Output the [x, y] coordinate of the center of the cell containing the given text.  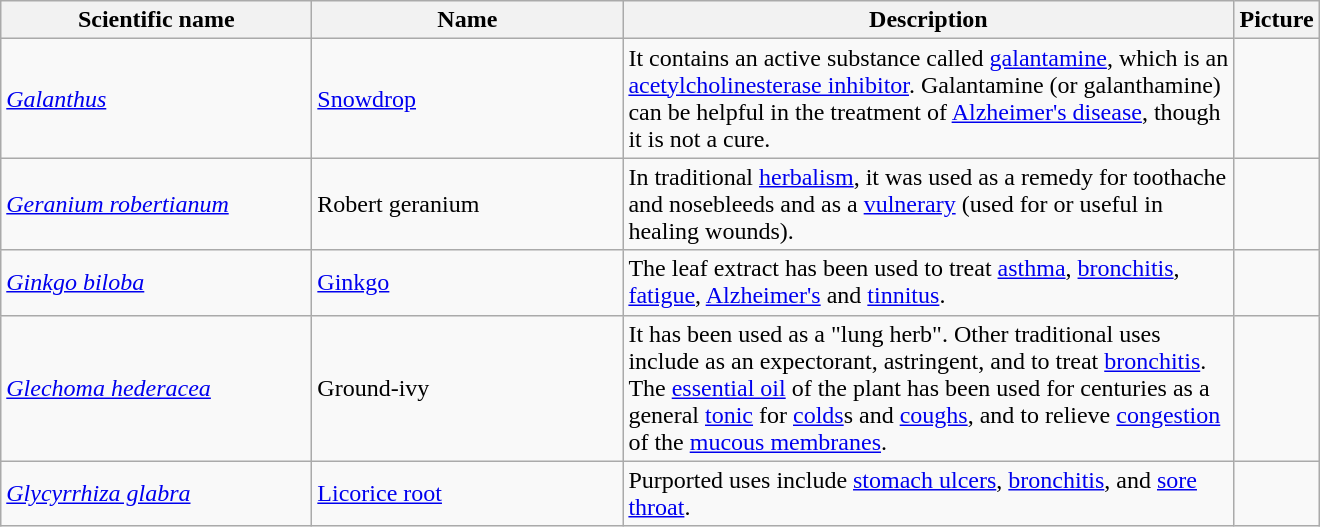
Ginkgo biloba [156, 282]
Geranium robertianum [156, 204]
Licorice root [468, 494]
Galanthus [156, 98]
Description [928, 20]
The leaf extract has been used to treat asthma, bronchitis, fatigue, Alzheimer's and tinnitus. [928, 282]
Picture [1276, 20]
In traditional herbalism, it was used as a remedy for toothache and nosebleeds and as a vulnerary (used for or useful in healing wounds). [928, 204]
Glycyrrhiza glabra [156, 494]
Ginkgo [468, 282]
Name [468, 20]
Purported uses include stomach ulcers, bronchitis, and sore throat. [928, 494]
Ground-ivy [468, 388]
Robert geranium [468, 204]
Snowdrop [468, 98]
Glechoma hederacea [156, 388]
Scientific name [156, 20]
